Detect which cell encompasses the target text, then output its (X, Y) center coordinate. 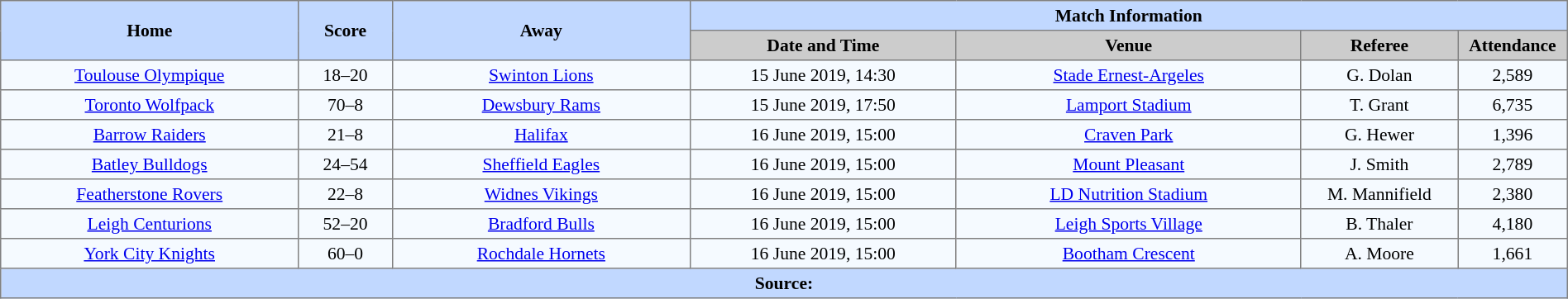
Match Information (1128, 16)
Dewsbury Rams (541, 105)
15 June 2019, 17:50 (823, 105)
G. Dolan (1379, 75)
G. Hewer (1379, 135)
Score (346, 31)
15 June 2019, 14:30 (823, 75)
Attendance (1513, 45)
6,735 (1513, 105)
Bootham Crescent (1128, 254)
2,589 (1513, 75)
52–20 (346, 224)
Halifax (541, 135)
1,661 (1513, 254)
Bradford Bulls (541, 224)
21–8 (346, 135)
4,180 (1513, 224)
Batley Bulldogs (150, 164)
Stade Ernest-Argeles (1128, 75)
T. Grant (1379, 105)
1,396 (1513, 135)
Date and Time (823, 45)
Widnes Vikings (541, 194)
Craven Park (1128, 135)
Away (541, 31)
Lamport Stadium (1128, 105)
24–54 (346, 164)
B. Thaler (1379, 224)
Venue (1128, 45)
Rochdale Hornets (541, 254)
Source: (784, 283)
2,380 (1513, 194)
York City Knights (150, 254)
M. Mannifield (1379, 194)
22–8 (346, 194)
Leigh Sports Village (1128, 224)
LD Nutrition Stadium (1128, 194)
J. Smith (1379, 164)
70–8 (346, 105)
Toronto Wolfpack (150, 105)
A. Moore (1379, 254)
18–20 (346, 75)
Barrow Raiders (150, 135)
Swinton Lions (541, 75)
Referee (1379, 45)
Sheffield Eagles (541, 164)
Home (150, 31)
Toulouse Olympique (150, 75)
60–0 (346, 254)
2,789 (1513, 164)
Featherstone Rovers (150, 194)
Leigh Centurions (150, 224)
Mount Pleasant (1128, 164)
